Detect which cell encompasses the target text, then output its [x, y] center coordinate. 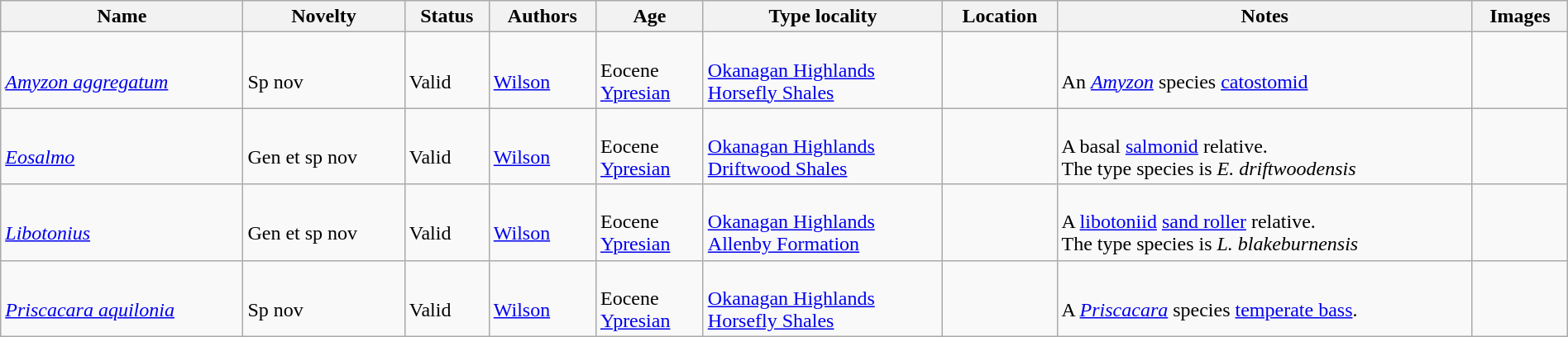
An Amyzon species catostomid [1264, 70]
Name [122, 17]
Age [649, 17]
Libotonius [122, 222]
Amyzon aggregatum [122, 70]
Okanagan HighlandsAllenby Formation [823, 222]
Type locality [823, 17]
A libotoniid sand roller relative. The type species is L. blakeburnensis [1264, 222]
Okanagan HighlandsDriftwood Shales [823, 146]
Images [1520, 17]
Status [447, 17]
Notes [1264, 17]
Location [1000, 17]
A Priscacara species temperate bass. [1264, 298]
Eosalmo [122, 146]
A basal salmonid relative. The type species is E. driftwoodensis [1264, 146]
Authors [543, 17]
Priscacara aquilonia [122, 298]
Novelty [324, 17]
